Return the [x, y] coordinate for the center point of the cell that contains the specified text.  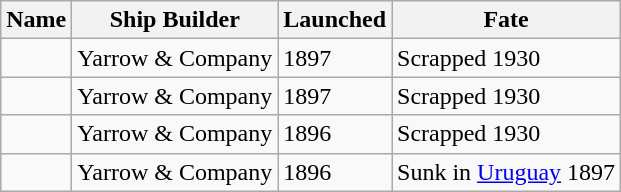
Launched [335, 20]
Name [36, 20]
Fate [506, 20]
Sunk in Uruguay 1897 [506, 172]
Ship Builder [175, 20]
